Detect which cell encompasses the target text, then output its (X, Y) center coordinate. 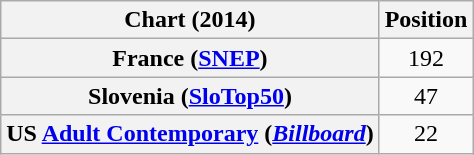
Slovenia (SloTop50) (190, 96)
France (SNEP) (190, 58)
Position (426, 20)
Chart (2014) (190, 20)
47 (426, 96)
192 (426, 58)
22 (426, 134)
US Adult Contemporary (Billboard) (190, 134)
